For the text-containing cell, return its midpoint in [X, Y] coordinate format. 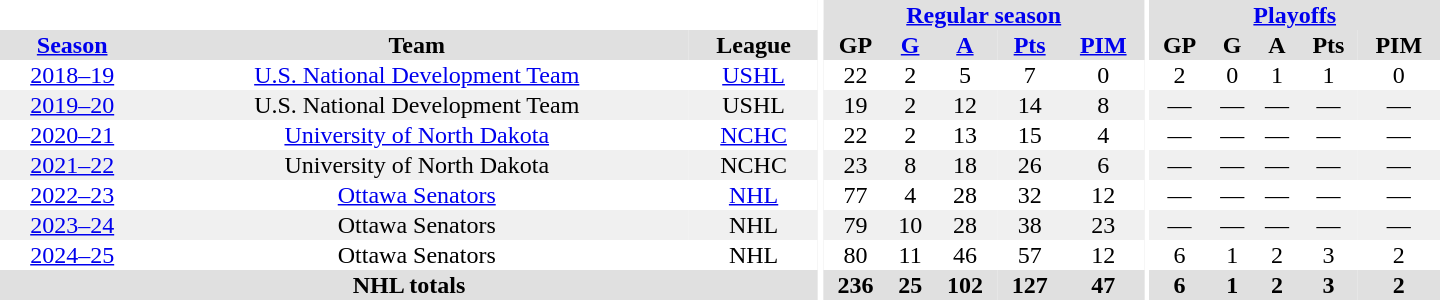
League [754, 45]
80 [856, 255]
32 [1030, 195]
46 [966, 255]
10 [910, 225]
47 [1103, 285]
38 [1030, 225]
25 [910, 285]
79 [856, 225]
Season [72, 45]
5 [966, 75]
2019–20 [72, 105]
57 [1030, 255]
Regular season [984, 15]
236 [856, 285]
127 [1030, 285]
NHL totals [409, 285]
102 [966, 285]
2022–23 [72, 195]
2023–24 [72, 225]
13 [966, 135]
11 [910, 255]
77 [856, 195]
7 [1030, 75]
2020–21 [72, 135]
Playoffs [1294, 15]
26 [1030, 165]
14 [1030, 105]
2021–22 [72, 165]
Team [416, 45]
2018–19 [72, 75]
18 [966, 165]
15 [1030, 135]
19 [856, 105]
2024–25 [72, 255]
